Scan for the cell matching the given text and deliver its [X, Y] coordinate at center. 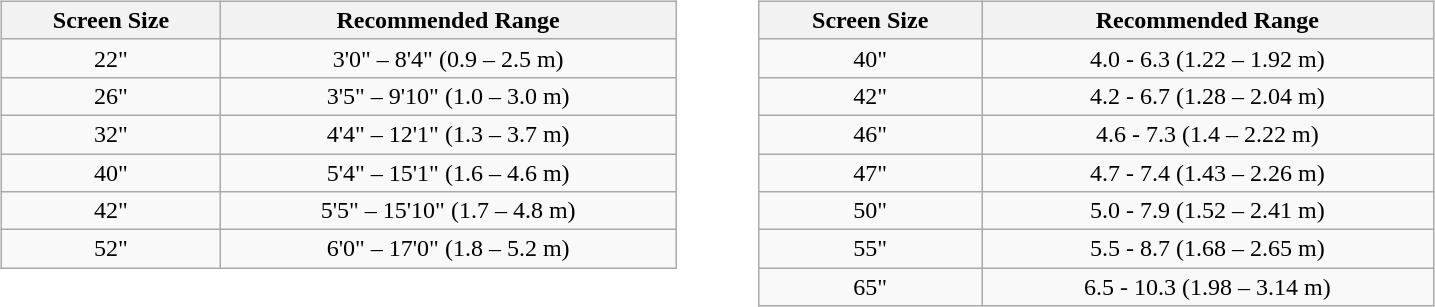
65" [870, 287]
46" [870, 134]
6.5 - 10.3 (1.98 – 3.14 m) [1208, 287]
3'0" – 8'4" (0.9 – 2.5 m) [448, 58]
4.0 - 6.3 (1.22 – 1.92 m) [1208, 58]
6'0" – 17'0" (1.8 – 5.2 m) [448, 249]
4.7 - 7.4 (1.43 – 2.26 m) [1208, 173]
47" [870, 173]
5.5 - 8.7 (1.68 – 2.65 m) [1208, 249]
55" [870, 249]
5'4" – 15'1" (1.6 – 4.6 m) [448, 173]
52" [111, 249]
4.2 - 6.7 (1.28 – 2.04 m) [1208, 96]
4'4" – 12'1" (1.3 – 3.7 m) [448, 134]
4.6 - 7.3 (1.4 – 2.22 m) [1208, 134]
50" [870, 211]
3'5" – 9'10" (1.0 – 3.0 m) [448, 96]
22" [111, 58]
5.0 - 7.9 (1.52 – 2.41 m) [1208, 211]
26" [111, 96]
5'5" – 15'10" (1.7 – 4.8 m) [448, 211]
32" [111, 134]
